Scan for the cell matching the given text and deliver its (x, y) coordinate at center. 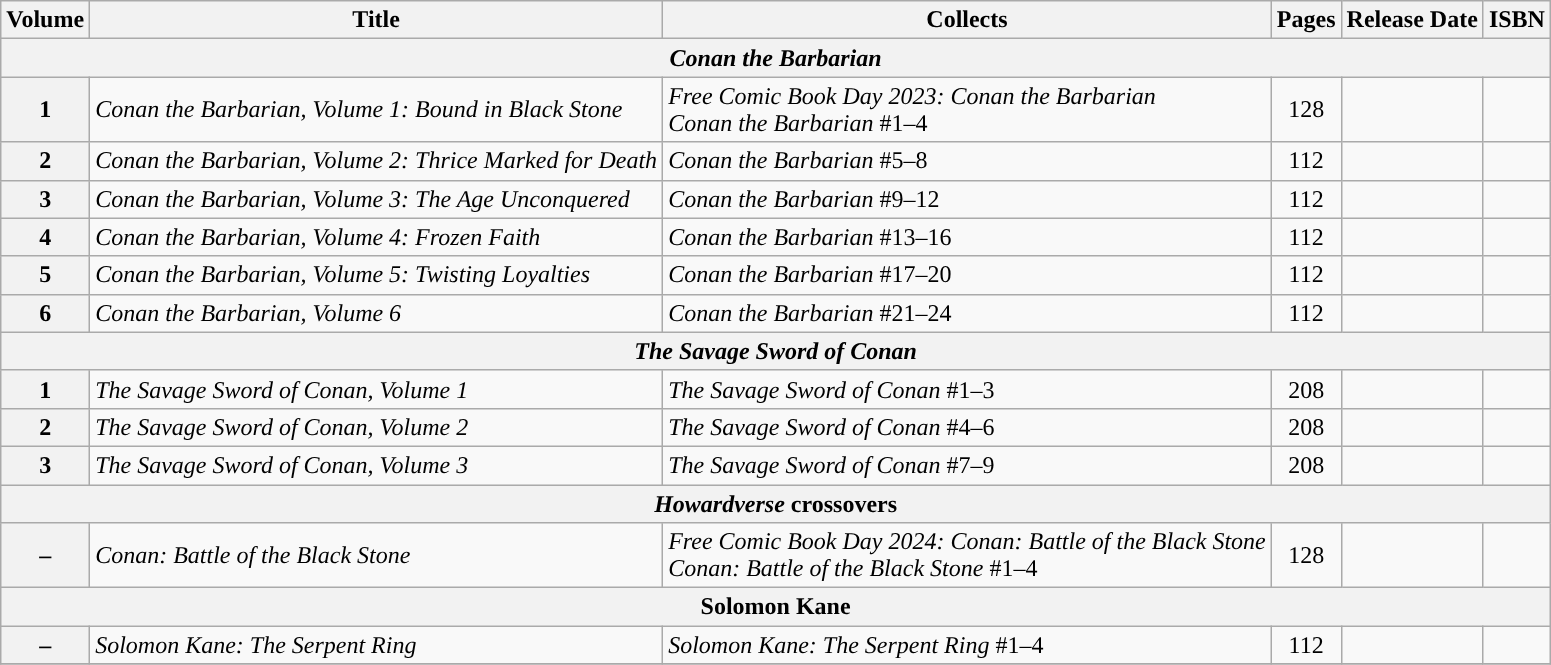
Conan the Barbarian #17–20 (968, 275)
The Savage Sword of Conan (776, 351)
The Savage Sword of Conan #4–6 (968, 427)
The Savage Sword of Conan #1–3 (968, 389)
ISBN (1516, 20)
Pages (1306, 20)
Conan the Barbarian #13–16 (968, 237)
Free Comic Book Day 2024: Conan: Battle of the Black StoneConan: Battle of the Black Stone #1–4 (968, 556)
Conan the Barbarian #9–12 (968, 199)
Howardverse crossovers (776, 503)
The Savage Sword of Conan #7–9 (968, 465)
The Savage Sword of Conan, Volume 1 (376, 389)
The Savage Sword of Conan, Volume 3 (376, 465)
Conan the Barbarian, Volume 1: Bound in Black Stone (376, 110)
Conan: Battle of the Black Stone (376, 556)
Title (376, 20)
Conan the Barbarian, Volume 2: Thrice Marked for Death (376, 161)
Conan the Barbarian, Volume 6 (376, 313)
Collects (968, 20)
Volume (46, 20)
Conan the Barbarian #5–8 (968, 161)
Solomon Kane: The Serpent Ring (376, 645)
6 (46, 313)
Conan the Barbarian #21–24 (968, 313)
Release Date (1412, 20)
Solomon Kane (776, 607)
Conan the Barbarian, Volume 3: The Age Unconquered (376, 199)
Conan the Barbarian, Volume 4: Frozen Faith (376, 237)
5 (46, 275)
4 (46, 237)
Conan the Barbarian (776, 58)
Free Comic Book Day 2023: Conan the BarbarianConan the Barbarian #1–4 (968, 110)
Solomon Kane: The Serpent Ring #1–4 (968, 645)
Conan the Barbarian, Volume 5: Twisting Loyalties (376, 275)
The Savage Sword of Conan, Volume 2 (376, 427)
